Locate the cell with the specified text and output its (X, Y) center coordinate. 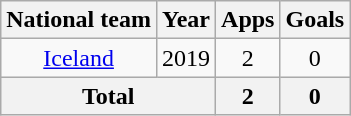
Iceland (79, 58)
Total (108, 96)
2019 (186, 58)
Apps (248, 20)
Goals (315, 20)
Year (186, 20)
National team (79, 20)
